Locate the cell with the specified text and output its (x, y) center coordinate. 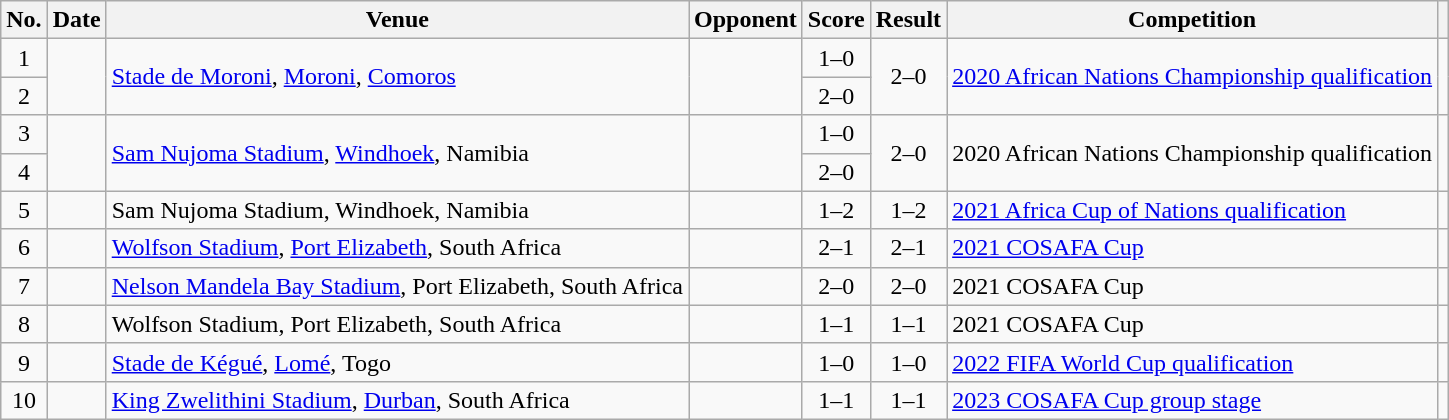
1 (24, 58)
3 (24, 134)
4 (24, 172)
Nelson Mandela Bay Stadium, Port Elizabeth, South Africa (397, 286)
Date (76, 20)
Stade de Kégué, Lomé, Togo (397, 362)
7 (24, 286)
2021 Africa Cup of Nations qualification (1192, 210)
2 (24, 96)
Venue (397, 20)
2023 COSAFA Cup group stage (1192, 400)
King Zwelithini Stadium, Durban, South Africa (397, 400)
Stade de Moroni, Moroni, Comoros (397, 77)
Score (836, 20)
10 (24, 400)
2022 FIFA World Cup qualification (1192, 362)
9 (24, 362)
8 (24, 324)
Result (908, 20)
Opponent (745, 20)
6 (24, 248)
5 (24, 210)
No. (24, 20)
Competition (1192, 20)
